Capture the cell that displays the provided text and extract its [x, y] central coordinate. 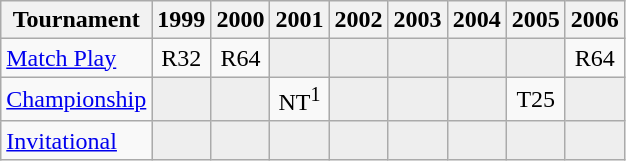
T25 [536, 100]
1999 [182, 20]
2002 [358, 20]
Invitational [76, 140]
Championship [76, 100]
NT1 [300, 100]
2001 [300, 20]
2005 [536, 20]
R32 [182, 58]
2006 [594, 20]
Match Play [76, 58]
Tournament [76, 20]
2004 [476, 20]
2000 [240, 20]
2003 [418, 20]
